Output the [X, Y] coordinate of the center of the cell containing the given text.  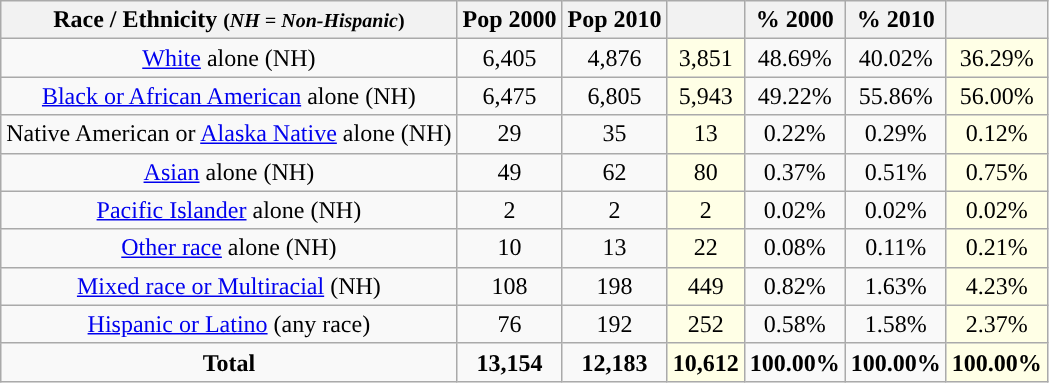
6,405 [510, 58]
0.37% [794, 172]
62 [614, 172]
0.22% [794, 134]
108 [510, 286]
49 [510, 172]
1.58% [896, 324]
0.11% [896, 248]
4.23% [996, 286]
Native American or Alaska Native alone (NH) [229, 134]
29 [510, 134]
36.29% [996, 58]
4,876 [614, 58]
Pop 2000 [510, 20]
White alone (NH) [229, 58]
Total [229, 362]
48.69% [794, 58]
Asian alone (NH) [229, 172]
49.22% [794, 96]
5,943 [706, 96]
1.63% [896, 286]
0.51% [896, 172]
0.82% [794, 286]
6,805 [614, 96]
198 [614, 286]
10,612 [706, 362]
Other race alone (NH) [229, 248]
0.08% [794, 248]
0.58% [794, 324]
Hispanic or Latino (any race) [229, 324]
% 2010 [896, 20]
192 [614, 324]
13,154 [510, 362]
3,851 [706, 58]
0.75% [996, 172]
80 [706, 172]
0.29% [896, 134]
449 [706, 286]
252 [706, 324]
0.21% [996, 248]
12,183 [614, 362]
35 [614, 134]
Pacific Islander alone (NH) [229, 210]
76 [510, 324]
Black or African American alone (NH) [229, 96]
2.37% [996, 324]
10 [510, 248]
0.12% [996, 134]
40.02% [896, 58]
% 2000 [794, 20]
Race / Ethnicity (NH = Non-Hispanic) [229, 20]
Pop 2010 [614, 20]
Mixed race or Multiracial (NH) [229, 286]
6,475 [510, 96]
56.00% [996, 96]
55.86% [896, 96]
22 [706, 248]
